For the text-containing cell, return its midpoint in [x, y] coordinate format. 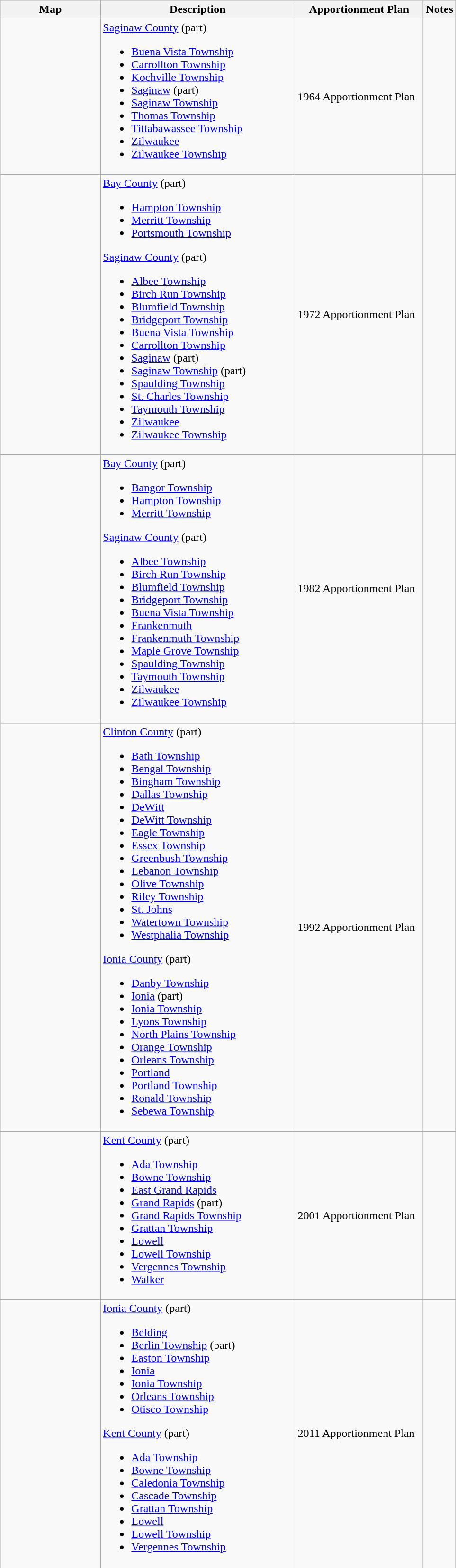
Notes [439, 9]
1992 Apportionment Plan [359, 927]
Map [50, 9]
1982 Apportionment Plan [359, 589]
2001 Apportionment Plan [359, 1215]
2011 Apportionment Plan [359, 1434]
Apportionment Plan [359, 9]
1964 Apportionment Plan [359, 97]
1972 Apportionment Plan [359, 314]
Description [198, 9]
